Output the (X, Y) coordinate of the center of the cell containing the given text.  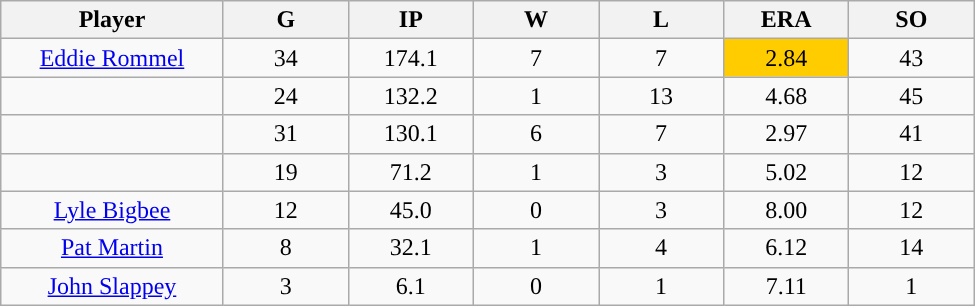
14 (912, 248)
130.1 (410, 134)
174.1 (410, 58)
John Slappey (112, 286)
34 (286, 58)
24 (286, 96)
71.2 (410, 172)
13 (662, 96)
7.11 (786, 286)
4 (662, 248)
L (662, 20)
SO (912, 20)
6.1 (410, 286)
Player (112, 20)
43 (912, 58)
2.84 (786, 58)
32.1 (410, 248)
ERA (786, 20)
19 (286, 172)
132.2 (410, 96)
2.97 (786, 134)
8 (286, 248)
G (286, 20)
45 (912, 96)
45.0 (410, 210)
W (536, 20)
31 (286, 134)
6.12 (786, 248)
4.68 (786, 96)
41 (912, 134)
Pat Martin (112, 248)
8.00 (786, 210)
5.02 (786, 172)
6 (536, 134)
Lyle Bigbee (112, 210)
IP (410, 20)
Eddie Rommel (112, 58)
